Detect which cell encompasses the target text, then output its (x, y) center coordinate. 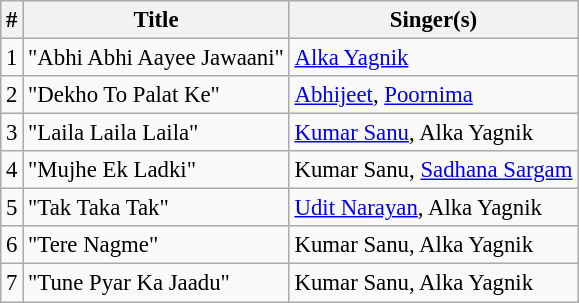
"Dekho To Palat Ke" (156, 95)
Title (156, 20)
Kumar Sanu, Sadhana Sargam (434, 170)
Singer(s) (434, 20)
2 (12, 95)
"Mujhe Ek Ladki" (156, 170)
1 (12, 58)
Udit Narayan, Alka Yagnik (434, 208)
Abhijeet, Poornima (434, 95)
4 (12, 170)
# (12, 20)
"Tak Taka Tak" (156, 208)
5 (12, 208)
"Tune Pyar Ka Jaadu" (156, 283)
6 (12, 245)
"Tere Nagme" (156, 245)
Alka Yagnik (434, 58)
"Laila Laila Laila" (156, 133)
7 (12, 283)
3 (12, 133)
"Abhi Abhi Aayee Jawaani" (156, 58)
